Return (x, y) of the center of cell containing provided text 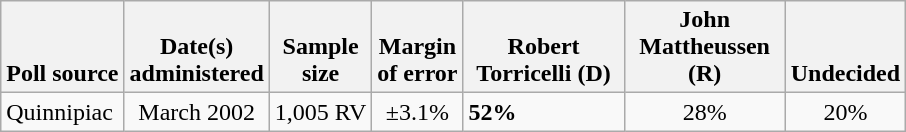
Undecided (845, 47)
Poll source (62, 47)
Date(s)administered (196, 47)
20% (845, 112)
28% (704, 112)
52% (544, 112)
1,005 RV (320, 112)
Marginof error (418, 47)
JohnMattheussen (R) (704, 47)
±3.1% (418, 112)
Samplesize (320, 47)
March 2002 (196, 112)
Quinnipiac (62, 112)
RobertTorricelli (D) (544, 47)
